Detect which cell encompasses the target text, then output its [x, y] center coordinate. 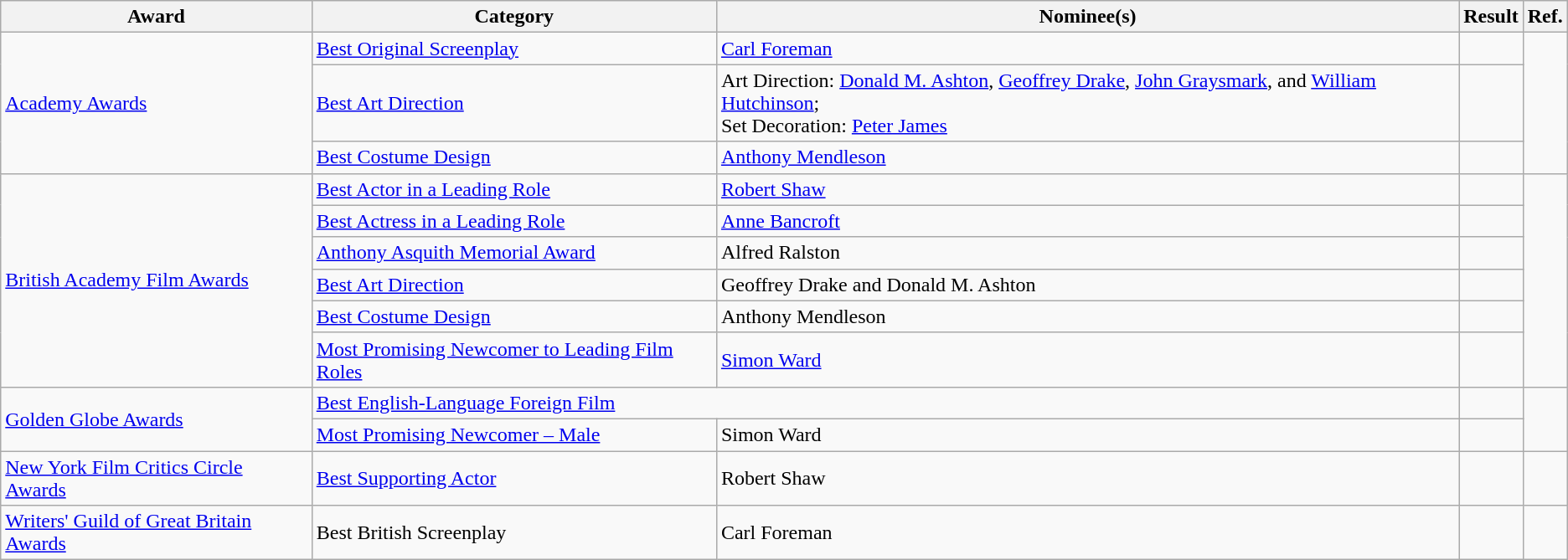
Anne Bancroft [1087, 221]
Nominee(s) [1087, 17]
New York Film Critics Circle Awards [156, 477]
Most Promising Newcomer to Leading Film Roles [514, 360]
Best British Screenplay [514, 532]
Best Actress in a Leading Role [514, 221]
Best Actor in a Leading Role [514, 189]
Ref. [1545, 17]
Award [156, 17]
Best Supporting Actor [514, 477]
Most Promising Newcomer – Male [514, 434]
Category [514, 17]
Academy Awards [156, 103]
Best Original Screenplay [514, 49]
Anthony Asquith Memorial Award [514, 253]
Writers' Guild of Great Britain Awards [156, 532]
Art Direction: Donald M. Ashton, Geoffrey Drake, John Graysmark, and William Hutchinson; Set Decoration: Peter James [1087, 103]
Alfred Ralston [1087, 253]
Result [1491, 17]
British Academy Film Awards [156, 280]
Geoffrey Drake and Donald M. Ashton [1087, 285]
Best English-Language Foreign Film [885, 403]
Golden Globe Awards [156, 419]
